Output the (X, Y) coordinate of the center of the cell containing the given text.  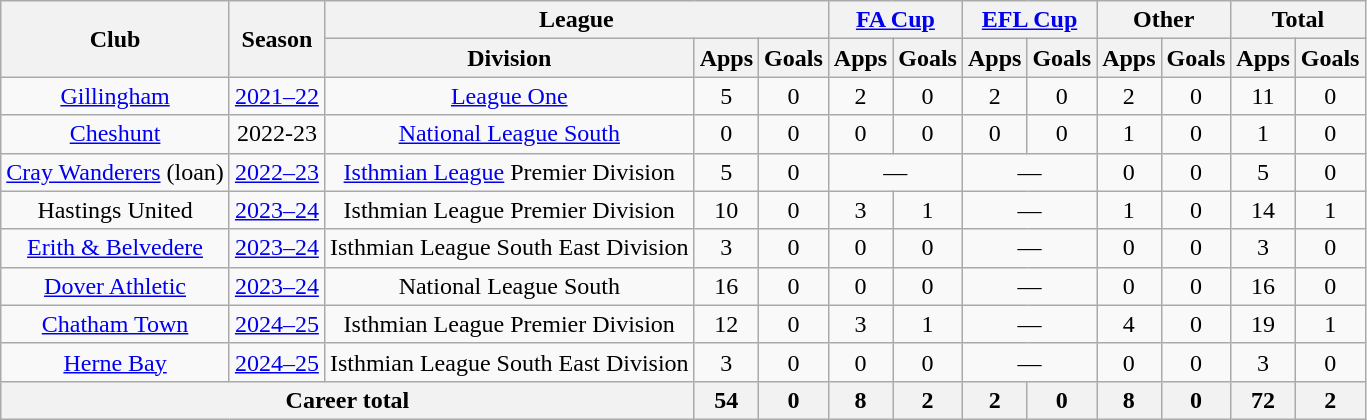
Herne Bay (116, 362)
Hastings United (116, 210)
2021–22 (276, 96)
Cray Wanderers (loan) (116, 172)
10 (726, 210)
4 (1129, 324)
12 (726, 324)
Division (509, 58)
Club (116, 39)
Dover Athletic (116, 286)
EFL Cup (1029, 20)
Total (1298, 20)
League (576, 20)
Chatham Town (116, 324)
Career total (348, 400)
2022-23 (276, 134)
72 (1263, 400)
19 (1263, 324)
Season (276, 39)
League One (509, 96)
54 (726, 400)
11 (1263, 96)
14 (1263, 210)
Gillingham (116, 96)
FA Cup (895, 20)
Other (1164, 20)
Erith & Belvedere (116, 248)
Cheshunt (116, 134)
2022–23 (276, 172)
